Return [x, y] of the center of cell containing provided text 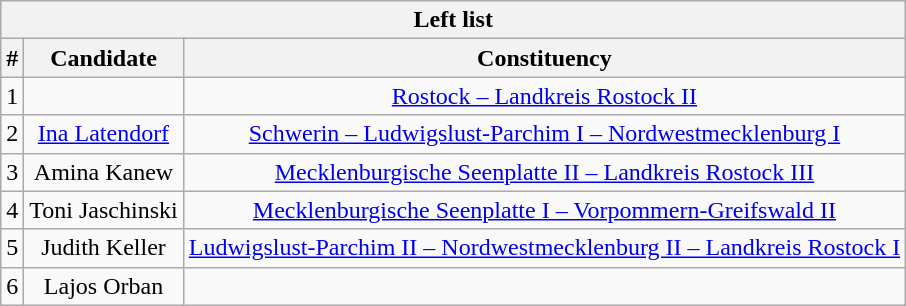
3 [12, 172]
Schwerin – Ludwigslust-Parchim I – Nordwestmecklenburg I [544, 134]
Judith Keller [104, 248]
Constituency [544, 58]
# [12, 58]
2 [12, 134]
Toni Jaschinski [104, 210]
1 [12, 96]
Mecklenburgische Seenplatte I – Vorpommern-Greifswald II [544, 210]
Ina Latendorf [104, 134]
Amina Kanew [104, 172]
Candidate [104, 58]
6 [12, 286]
Ludwigslust-Parchim II – Nordwestmecklenburg II – Landkreis Rostock I [544, 248]
4 [12, 210]
Left list [454, 20]
Lajos Orban [104, 286]
5 [12, 248]
Rostock – Landkreis Rostock II [544, 96]
Mecklenburgische Seenplatte II – Landkreis Rostock III [544, 172]
